Extract the [x, y] coordinate from the center of the cell holding the provided text.  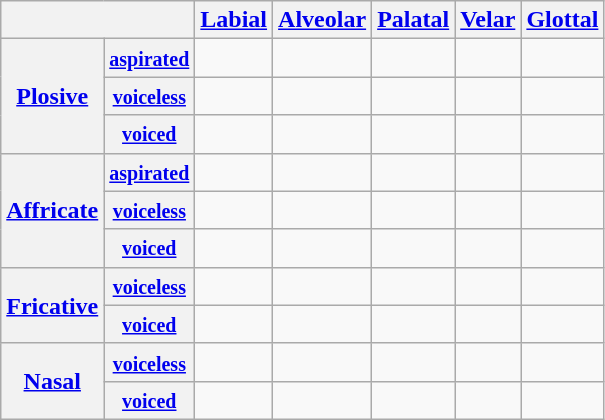
Glottal [562, 20]
Plosive [52, 96]
Nasal [52, 381]
Labial [234, 20]
Alveolar [322, 20]
Fricative [52, 305]
Palatal [414, 20]
Velar [488, 20]
Affricate [52, 210]
